Return the (X, Y) coordinate for the center point of the cell that contains the specified text.  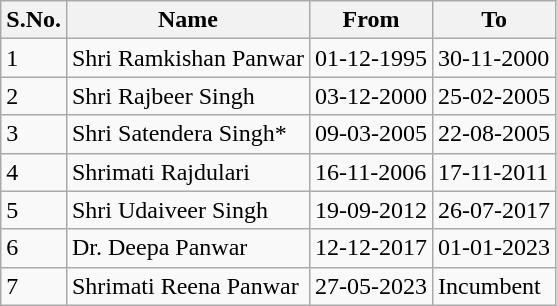
Name (188, 20)
5 (34, 210)
Dr. Deepa Panwar (188, 248)
25-02-2005 (494, 96)
01-01-2023 (494, 248)
17-11-2011 (494, 172)
12-12-2017 (372, 248)
Shri Rajbeer Singh (188, 96)
26-07-2017 (494, 210)
Shri Satendera Singh* (188, 134)
09-03-2005 (372, 134)
01-12-1995 (372, 58)
22-08-2005 (494, 134)
7 (34, 286)
3 (34, 134)
Shri Udaiveer Singh (188, 210)
Shri Ramkishan Panwar (188, 58)
Incumbent (494, 286)
03-12-2000 (372, 96)
19-09-2012 (372, 210)
S.No. (34, 20)
2 (34, 96)
Shrimati Rajdulari (188, 172)
27-05-2023 (372, 286)
From (372, 20)
16-11-2006 (372, 172)
Shrimati Reena Panwar (188, 286)
4 (34, 172)
30-11-2000 (494, 58)
1 (34, 58)
6 (34, 248)
To (494, 20)
